Provide the [x, y] coordinate of the cell's center where the given text is located.  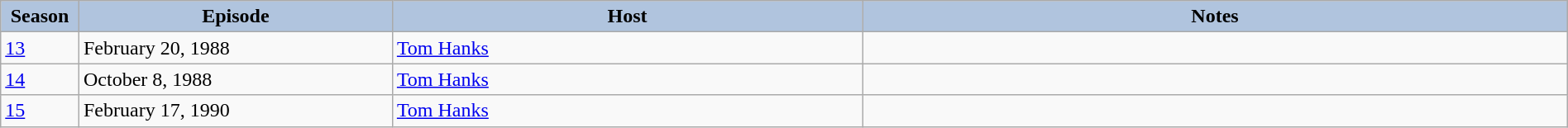
14 [40, 79]
Episode [235, 17]
15 [40, 111]
Season [40, 17]
February 20, 1988 [235, 48]
October 8, 1988 [235, 79]
Notes [1216, 17]
February 17, 1990 [235, 111]
13 [40, 48]
Host [627, 17]
